Capture the cell that displays the provided text and extract its (X, Y) central coordinate. 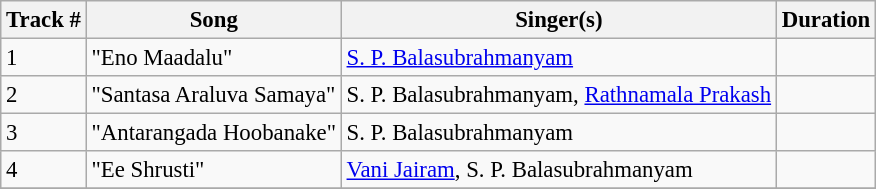
2 (44, 95)
Song (214, 20)
"Antarangada Hoobanake" (214, 133)
"Ee Shrusti" (214, 170)
Track # (44, 20)
4 (44, 170)
Singer(s) (558, 20)
3 (44, 133)
"Eno Maadalu" (214, 58)
1 (44, 58)
S. P. Balasubrahmanyam, Rathnamala Prakash (558, 95)
"Santasa Araluva Samaya" (214, 95)
Duration (826, 20)
Vani Jairam, S. P. Balasubrahmanyam (558, 170)
